Return the (x, y) coordinate for the center point of the cell that contains the specified text.  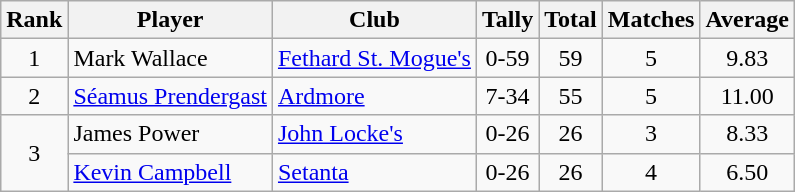
Average (748, 20)
John Locke's (374, 134)
1 (34, 58)
Player (170, 20)
Club (374, 20)
Séamus Prendergast (170, 96)
Kevin Campbell (170, 172)
7-34 (507, 96)
Ardmore (374, 96)
Tally (507, 20)
2 (34, 96)
8.33 (748, 134)
Total (571, 20)
55 (571, 96)
Mark Wallace (170, 58)
6.50 (748, 172)
11.00 (748, 96)
Matches (651, 20)
59 (571, 58)
Setanta (374, 172)
James Power (170, 134)
4 (651, 172)
9.83 (748, 58)
Rank (34, 20)
0-59 (507, 58)
Fethard St. Mogue's (374, 58)
